Search for the cell housing the specified text and yield its (X, Y) center coordinate. 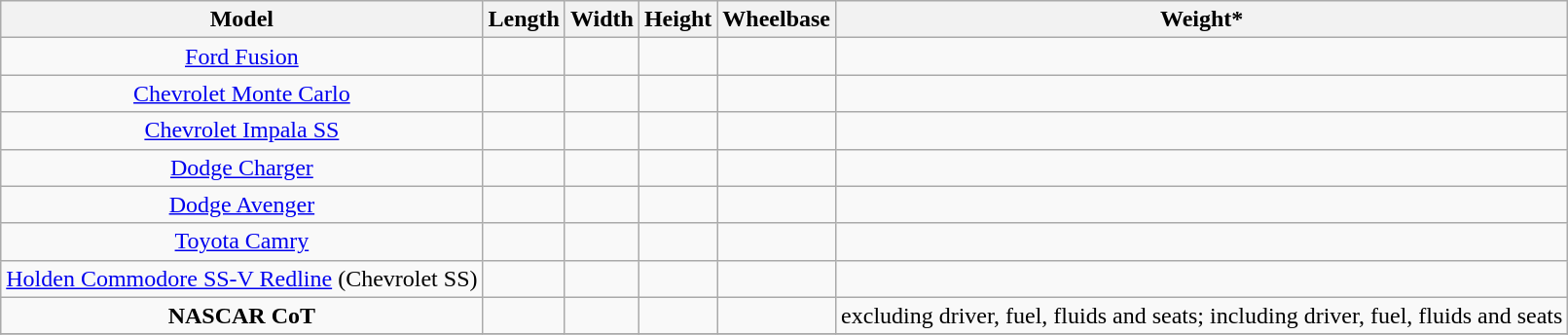
NASCAR CoT (241, 316)
Holden Commodore SS-V Redline (Chevrolet SS) (241, 279)
Height (677, 19)
Width (602, 19)
Chevrolet Monte Carlo (241, 93)
Weight* (1202, 19)
Dodge Charger (241, 167)
Ford Fusion (241, 56)
Length (524, 19)
Chevrolet Impala SS (241, 130)
excluding driver, fuel, fluids and seats; including driver, fuel, fluids and seats (1202, 316)
Dodge Avenger (241, 205)
Toyota Camry (241, 242)
Model (241, 19)
Wheelbase (777, 19)
